For the text-containing cell, return its midpoint in [x, y] coordinate format. 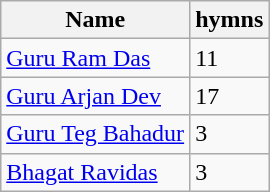
Guru Arjan Dev [96, 96]
Guru Ram Das [96, 58]
Name [96, 20]
Bhagat Ravidas [96, 172]
hymns [230, 20]
11 [230, 58]
Guru Teg Bahadur [96, 134]
17 [230, 96]
